Scan for the cell matching the given text and deliver its (x, y) coordinate at center. 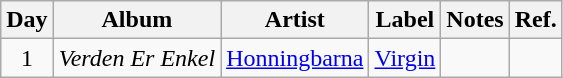
Day (27, 20)
Ref. (536, 20)
Album (136, 20)
Virgin (405, 58)
Label (405, 20)
Honningbarna (295, 58)
Artist (295, 20)
Verden Er Enkel (136, 58)
1 (27, 58)
Notes (475, 20)
